Pinpoint the cell where the given text exists, returning its [x, y] midpoint coordinate. 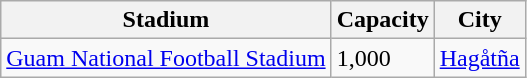
City [480, 20]
Hagåtña [480, 58]
Stadium [166, 20]
Guam National Football Stadium [166, 58]
Capacity [382, 20]
1,000 [382, 58]
